Output the [x, y] coordinate of the center of the cell containing the given text.  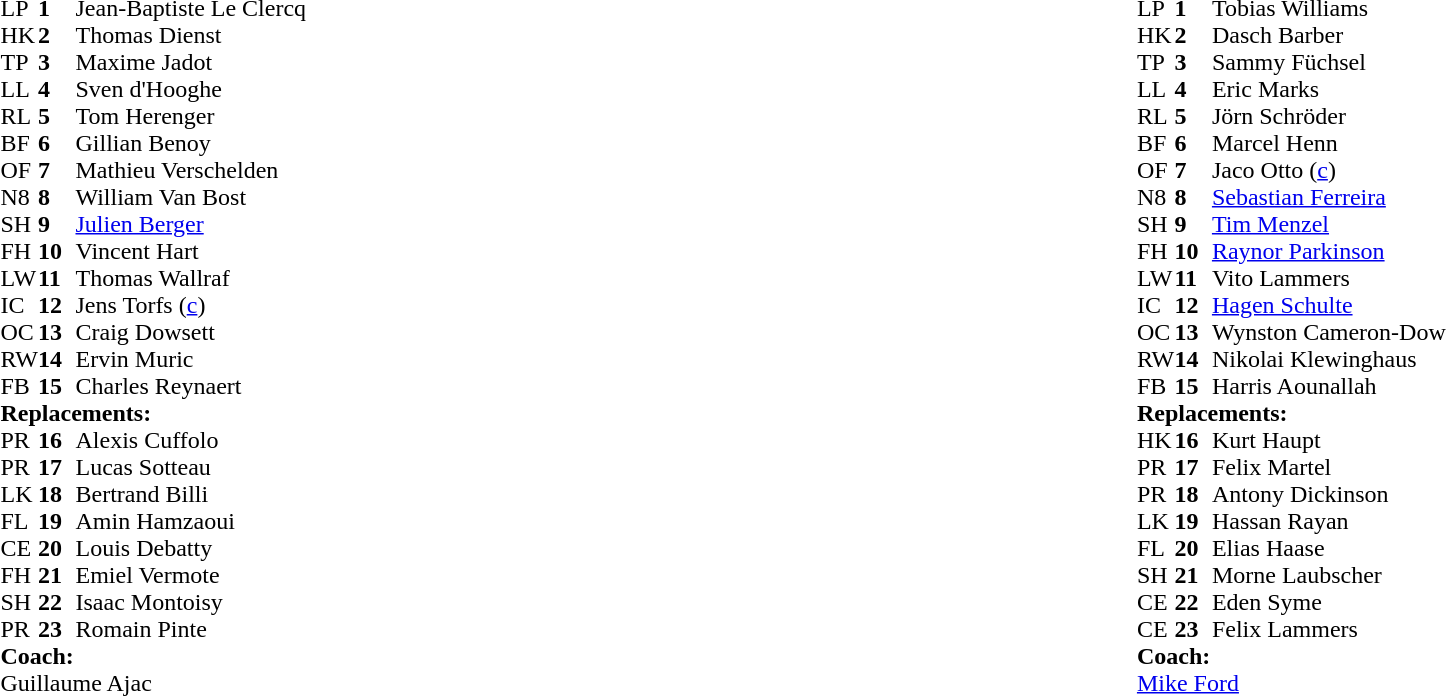
Jens Torfs (c) [192, 306]
Tom Herenger [192, 116]
Kurt Haupt [1329, 440]
Jaco Otto (c) [1329, 170]
Emiel Vermote [192, 576]
Bertrand Billi [192, 494]
Charles Reynaert [192, 386]
Nikolai Klewinghaus [1329, 360]
Eric Marks [1329, 90]
Felix Lammers [1329, 630]
Gillian Benoy [192, 144]
Sebastian Ferreira [1329, 198]
Julien Berger [192, 224]
Isaac Montoisy [192, 602]
Sammy Füchsel [1329, 62]
Jörn Schröder [1329, 116]
Vincent Hart [192, 252]
Ervin Muric [192, 360]
Morne Laubscher [1329, 576]
Wynston Cameron-Dow [1329, 332]
Alexis Cuffolo [192, 440]
Hassan Rayan [1329, 522]
Vito Lammers [1329, 278]
Maxime Jadot [192, 62]
Harris Aounallah [1329, 386]
Dasch Barber [1329, 36]
Elias Haase [1329, 548]
Louis Debatty [192, 548]
Mathieu Verschelden [192, 170]
Eden Syme [1329, 602]
Craig Dowsett [192, 332]
Antony Dickinson [1329, 494]
Sven d'Hooghe [192, 90]
Hagen Schulte [1329, 306]
Amin Hamzaoui [192, 522]
William Van Bost [192, 198]
Felix Martel [1329, 468]
Thomas Wallraf [192, 278]
Thomas Dienst [192, 36]
Marcel Henn [1329, 144]
Lucas Sotteau [192, 468]
Raynor Parkinson [1329, 252]
Tim Menzel [1329, 224]
Romain Pinte [192, 630]
